Find where the given text appears and provide that cell's center as (X, Y) coordinate. 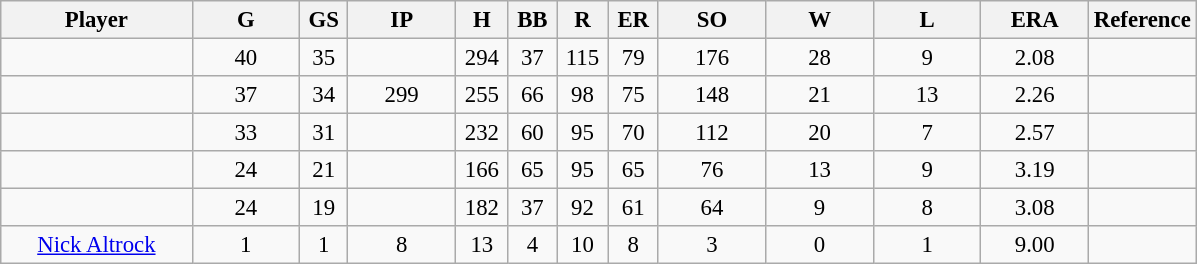
255 (482, 95)
Reference (1142, 20)
7 (927, 133)
GS (324, 20)
33 (246, 133)
G (246, 20)
3.19 (1035, 170)
Nick Altrock (96, 245)
64 (712, 208)
112 (712, 133)
W (820, 20)
ER (633, 20)
BB (532, 20)
3.08 (1035, 208)
0 (820, 245)
232 (482, 133)
75 (633, 95)
31 (324, 133)
70 (633, 133)
2.26 (1035, 95)
2.08 (1035, 58)
148 (712, 95)
76 (712, 170)
IP (402, 20)
35 (324, 58)
3 (712, 245)
28 (820, 58)
176 (712, 58)
166 (482, 170)
SO (712, 20)
98 (583, 95)
Player (96, 20)
2.57 (1035, 133)
294 (482, 58)
R (583, 20)
299 (402, 95)
L (927, 20)
61 (633, 208)
9.00 (1035, 245)
79 (633, 58)
20 (820, 133)
92 (583, 208)
66 (532, 95)
115 (583, 58)
4 (532, 245)
60 (532, 133)
40 (246, 58)
ERA (1035, 20)
10 (583, 245)
34 (324, 95)
H (482, 20)
182 (482, 208)
19 (324, 208)
